Detect which cell encompasses the target text, then output its (x, y) center coordinate. 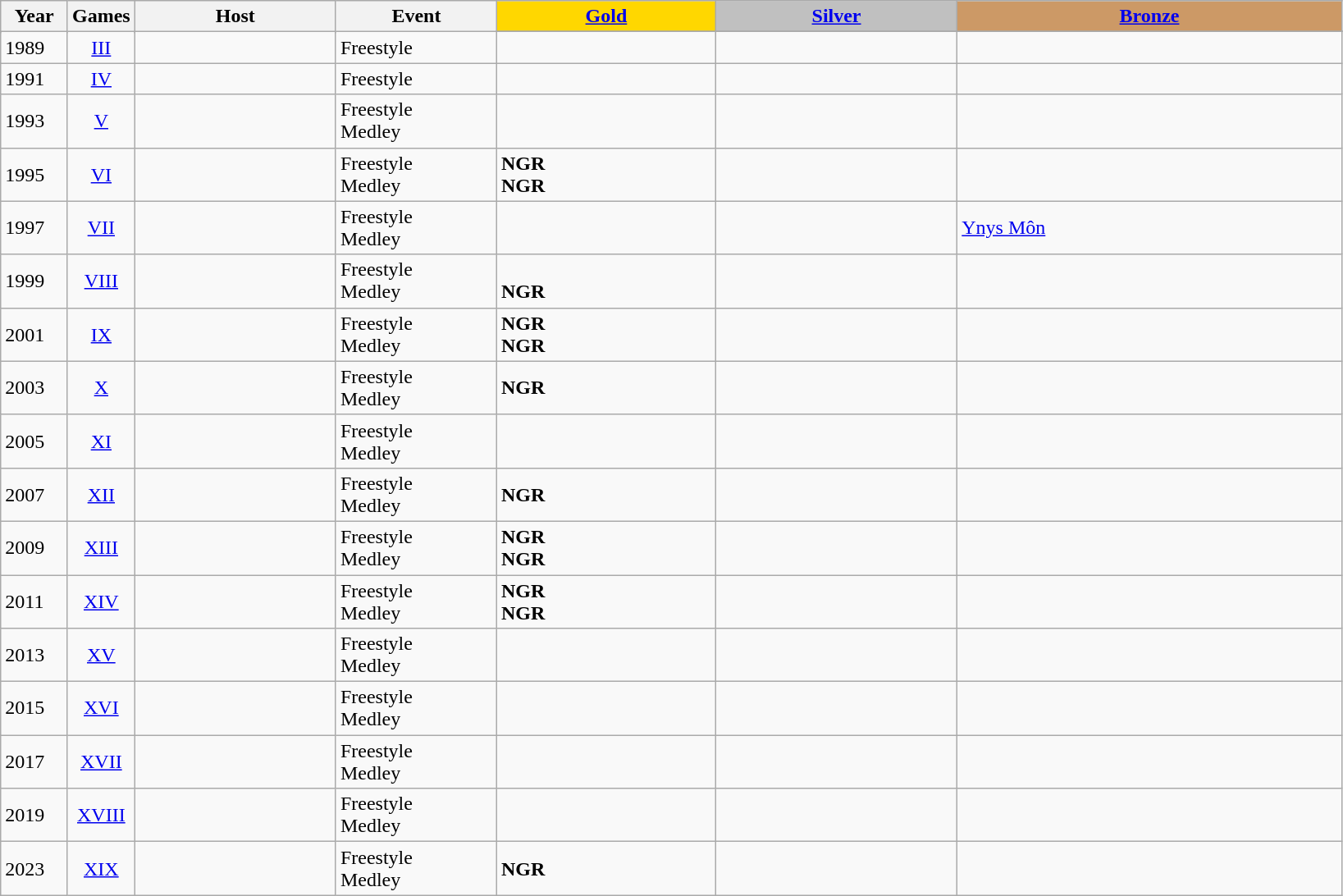
1989 (34, 48)
Games (101, 16)
2003 (34, 387)
XVIII (101, 816)
2019 (34, 816)
VII (101, 228)
2013 (34, 655)
XIV (101, 601)
XI (101, 441)
XIII (101, 548)
1991 (34, 79)
Year (34, 16)
X (101, 387)
XVI (101, 709)
XII (101, 494)
2015 (34, 709)
Ynys Môn (1150, 228)
XV (101, 655)
2005 (34, 441)
IX (101, 335)
2017 (34, 761)
IV (101, 79)
Event (416, 16)
1999 (34, 281)
1997 (34, 228)
2007 (34, 494)
1995 (34, 174)
Host (235, 16)
1993 (34, 121)
2011 (34, 601)
V (101, 121)
XVII (101, 761)
Bronze (1150, 16)
VIII (101, 281)
III (101, 48)
2009 (34, 548)
XIX (101, 868)
VI (101, 174)
Silver (836, 16)
Gold (607, 16)
2001 (34, 335)
2023 (34, 868)
